Detect which cell encompasses the target text, then output its (X, Y) center coordinate. 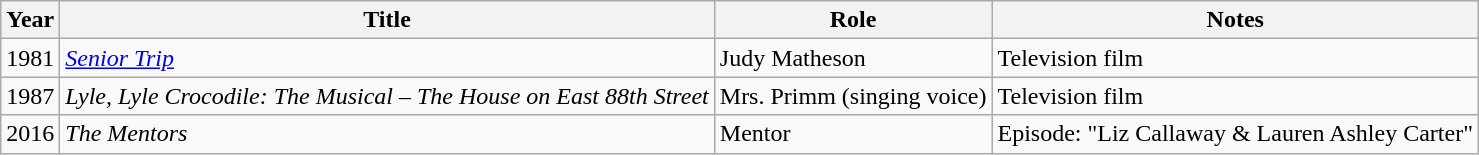
Senior Trip (387, 58)
2016 (30, 134)
Lyle, Lyle Crocodile: The Musical – The House on East 88th Street (387, 96)
Mrs. Primm (singing voice) (853, 96)
Mentor (853, 134)
The Mentors (387, 134)
1981 (30, 58)
Title (387, 20)
1987 (30, 96)
Judy Matheson (853, 58)
Year (30, 20)
Role (853, 20)
Notes (1236, 20)
Episode: "Liz Callaway & Lauren Ashley Carter" (1236, 134)
